Find where the given text appears and provide that cell's center as [X, Y] coordinate. 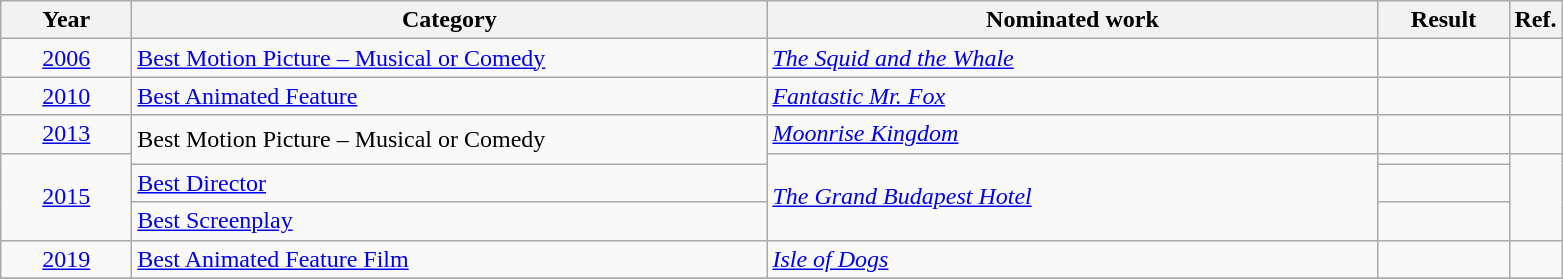
Fantastic Mr. Fox [1072, 96]
The Grand Budapest Hotel [1072, 196]
2010 [66, 96]
Year [66, 20]
Isle of Dogs [1072, 259]
2013 [66, 134]
Moonrise Kingdom [1072, 134]
2015 [66, 196]
Category [450, 20]
Best Director [450, 183]
2006 [66, 58]
2019 [66, 259]
Nominated work [1072, 20]
Best Animated Feature Film [450, 259]
Result [1444, 20]
Ref. [1536, 20]
Best Animated Feature [450, 96]
The Squid and the Whale [1072, 58]
Best Screenplay [450, 221]
